Find where the given text appears and provide that cell's center as [x, y] coordinate. 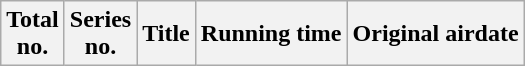
Totalno. [33, 34]
Seriesno. [100, 34]
Original airdate [436, 34]
Title [166, 34]
Running time [271, 34]
